Provide the [X, Y] coordinate of the cell's center where the given text is located.  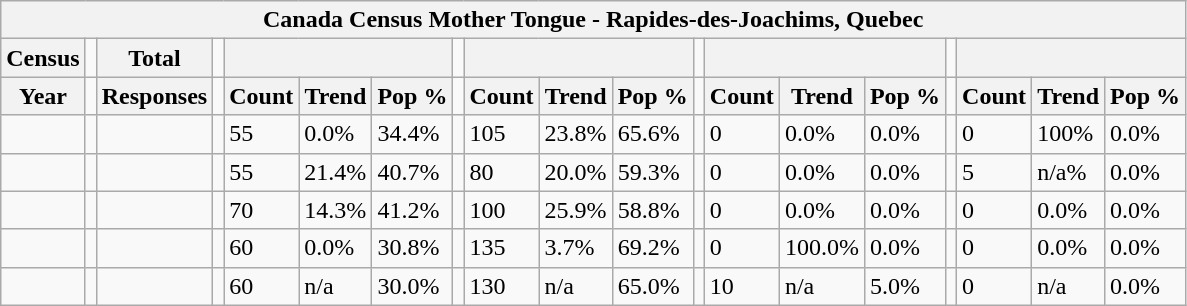
34.4% [412, 134]
21.4% [336, 172]
Total [154, 58]
Year [43, 96]
Canada Census Mother Tongue - Rapides-des-Joachims, Quebec [594, 20]
69.2% [652, 248]
Responses [154, 96]
30.8% [412, 248]
5 [994, 172]
65.6% [652, 134]
5.0% [904, 286]
70 [262, 210]
40.7% [412, 172]
58.8% [652, 210]
14.3% [336, 210]
100% [1068, 134]
100.0% [822, 248]
10 [742, 286]
59.3% [652, 172]
65.0% [652, 286]
80 [502, 172]
105 [502, 134]
25.9% [576, 210]
135 [502, 248]
20.0% [576, 172]
100 [502, 210]
30.0% [412, 286]
Census [43, 58]
130 [502, 286]
n/a% [1068, 172]
41.2% [412, 210]
3.7% [576, 248]
23.8% [576, 134]
